Capture the cell that displays the provided text and extract its [x, y] central coordinate. 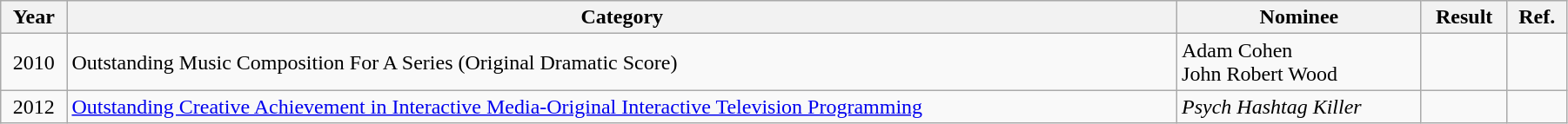
2012 [34, 107]
Ref. [1537, 17]
Nominee [1300, 17]
Result [1464, 17]
Adam CohenJohn Robert Wood [1300, 62]
Year [34, 17]
Outstanding Creative Achievement in Interactive Media-Original Interactive Television Programming [622, 107]
2010 [34, 62]
Psych Hashtag Killer [1300, 107]
Outstanding Music Composition For A Series (Original Dramatic Score) [622, 62]
Category [622, 17]
